Pinpoint the cell where the given text exists, returning its [X, Y] midpoint coordinate. 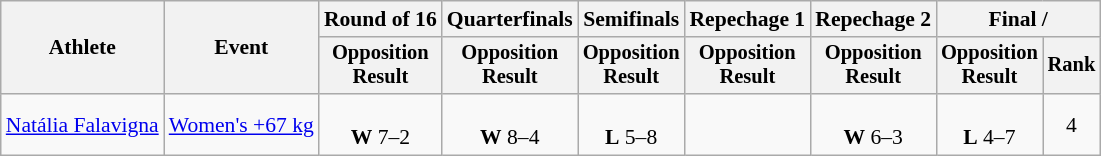
Natália Falavigna [82, 124]
L 4–7 [990, 124]
W 6–3 [873, 124]
Semifinals [632, 19]
Rank [1072, 66]
Event [242, 48]
Repechage 1 [747, 19]
Women's +67 kg [242, 124]
4 [1072, 124]
L 5–8 [632, 124]
W 8–4 [510, 124]
W 7–2 [380, 124]
Final / [1018, 19]
Quarterfinals [510, 19]
Repechage 2 [873, 19]
Round of 16 [380, 19]
Athlete [82, 48]
